Determine the [X, Y] coordinate at the center of the cell enclosing the given text.  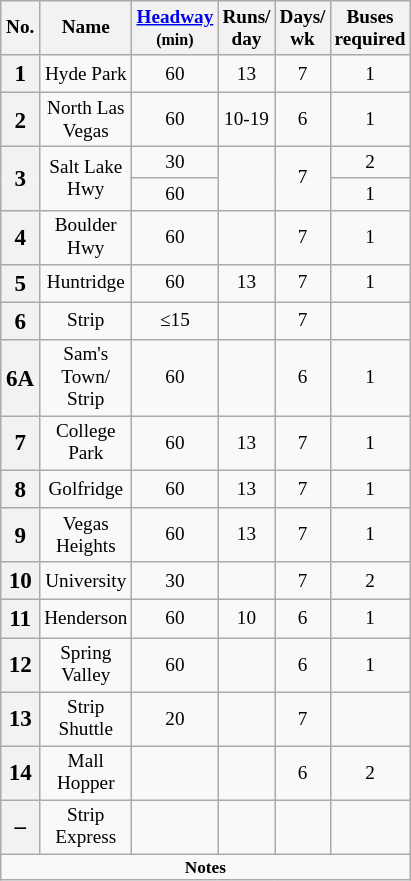
5 [20, 283]
Days/ wk [302, 28]
Strip [86, 321]
Headway(min) [175, 28]
– [20, 827]
Golfridge [86, 489]
University [86, 581]
Sam's Town/ Strip [86, 378]
Busesrequired [370, 28]
Mall Hopper [86, 773]
Henderson [86, 619]
Salt Lake Hwy [86, 178]
6A [20, 378]
11 [20, 619]
Hyde Park [86, 74]
4 [20, 237]
North Las Vegas [86, 119]
20 [175, 718]
Name [86, 28]
Strip Express [86, 827]
College Park [86, 443]
Runs/ day [246, 28]
Vegas Heights [86, 535]
12 [20, 664]
Strip Shuttle [86, 718]
No. [20, 28]
8 [20, 489]
Boulder Hwy [86, 237]
Spring Valley [86, 664]
9 [20, 535]
≤15 [175, 321]
10-19 [246, 119]
Notes [206, 867]
3 [20, 178]
Huntridge [86, 283]
14 [20, 773]
